Identify which cell holds the provided text, then report its (x, y) central coordinate. 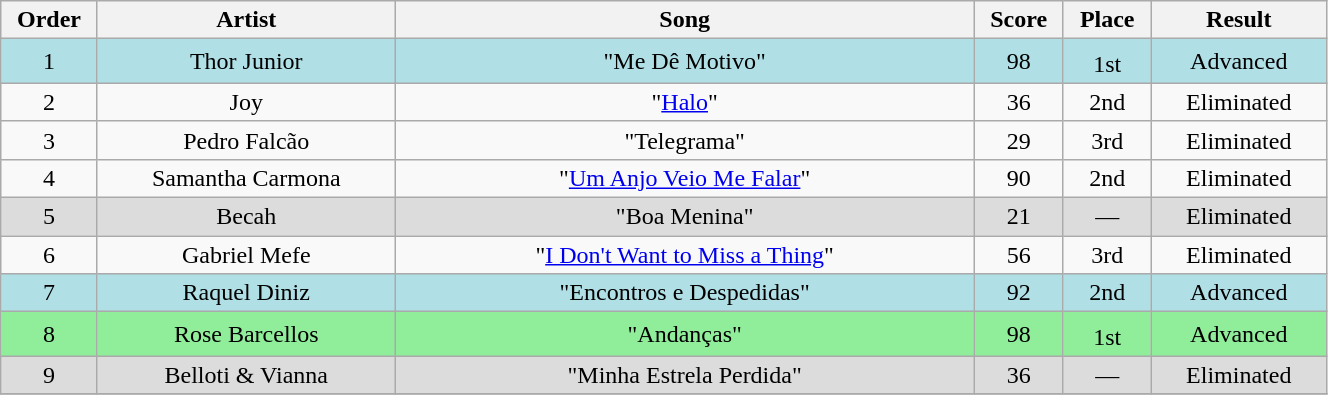
"Um Anjo Veio Me Falar" (684, 178)
90 (1018, 178)
Gabriel Mefe (246, 255)
Joy (246, 102)
8 (49, 334)
Samantha Carmona (246, 178)
Order (49, 20)
Raquel Diniz (246, 293)
7 (49, 293)
Thor Junior (246, 62)
"Andanças" (684, 334)
Result (1238, 20)
Artist (246, 20)
"Minha Estrela Perdida" (684, 375)
Place (1107, 20)
Belloti & Vianna (246, 375)
Pedro Falcão (246, 140)
Rose Barcellos (246, 334)
29 (1018, 140)
Becah (246, 217)
2 (49, 102)
92 (1018, 293)
6 (49, 255)
5 (49, 217)
9 (49, 375)
Score (1018, 20)
"I Don't Want to Miss a Thing" (684, 255)
3 (49, 140)
21 (1018, 217)
4 (49, 178)
"Telegrama" (684, 140)
56 (1018, 255)
Song (684, 20)
"Encontros e Despedidas" (684, 293)
"Me Dê Motivo" (684, 62)
"Boa Menina" (684, 217)
1 (49, 62)
"Halo" (684, 102)
